Return (x, y) of the center of cell containing provided text 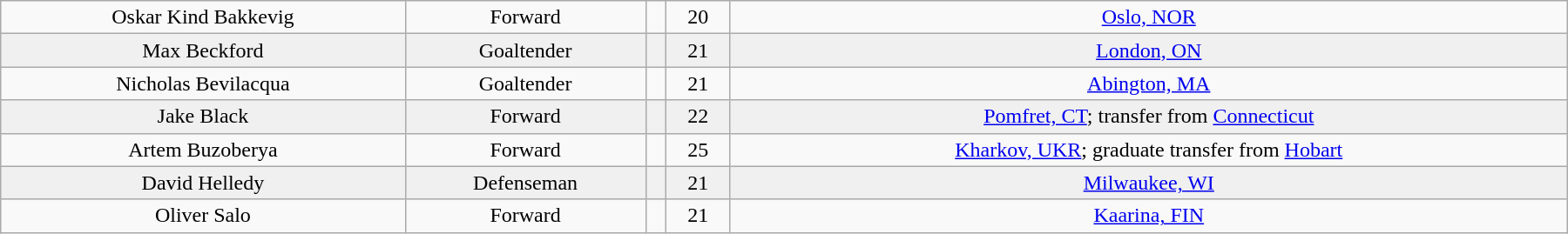
Jake Black (203, 117)
Milwaukee, WI (1148, 183)
Oskar Kind Bakkevig (203, 17)
Oslo, NOR (1148, 17)
David Helledy (203, 183)
Artem Buzoberya (203, 150)
London, ON (1148, 50)
Pomfret, CT; transfer from Connecticut (1148, 117)
Nicholas Bevilacqua (203, 84)
Kharkov, UKR; graduate transfer from Hobart (1148, 150)
Oliver Salo (203, 216)
25 (698, 150)
Abington, MA (1148, 84)
20 (698, 17)
Defenseman (525, 183)
Max Beckford (203, 50)
22 (698, 117)
Kaarina, FIN (1148, 216)
